For the text-containing cell, return its midpoint in [X, Y] coordinate format. 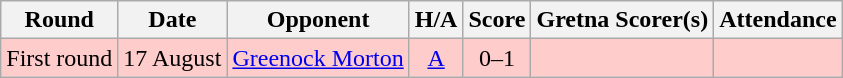
Greenock Morton [318, 58]
Opponent [318, 20]
A [436, 58]
First round [60, 58]
17 August [172, 58]
0–1 [497, 58]
Attendance [778, 20]
Gretna Scorer(s) [622, 20]
Date [172, 20]
H/A [436, 20]
Score [497, 20]
Round [60, 20]
